Scan for the cell matching the given text and deliver its (X, Y) coordinate at center. 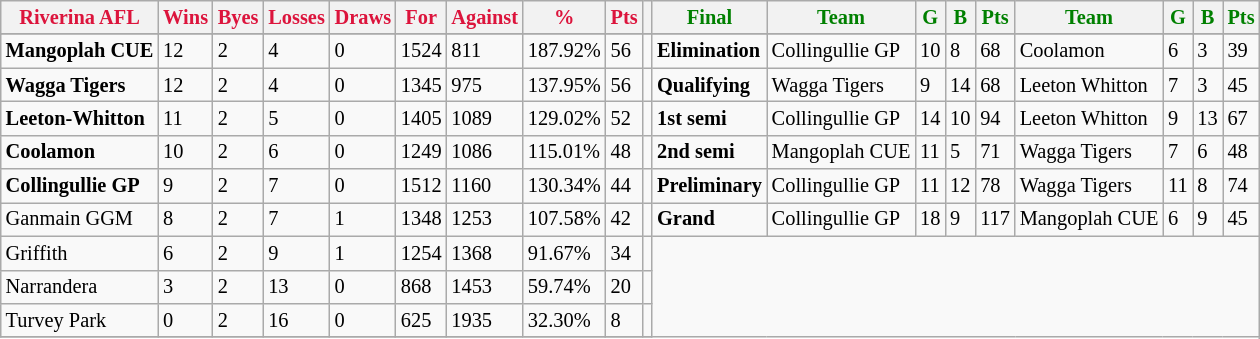
1254 (421, 253)
59.74% (564, 287)
Losses (296, 17)
1935 (484, 320)
18 (930, 219)
1160 (484, 186)
42 (624, 219)
1524 (421, 51)
1348 (421, 219)
34 (624, 253)
52 (624, 118)
Wins (186, 17)
39 (1242, 51)
187.92% (564, 51)
16 (296, 320)
78 (994, 186)
975 (484, 85)
129.02% (564, 118)
Draws (363, 17)
1st semi (710, 118)
1345 (421, 85)
1453 (484, 287)
Grand (710, 219)
Preliminary (710, 186)
117 (994, 219)
107.58% (564, 219)
For (421, 17)
Riverina AFL (80, 17)
32.30% (564, 320)
1368 (484, 253)
868 (421, 287)
91.67% (564, 253)
2nd semi (710, 152)
115.01% (564, 152)
625 (421, 320)
74 (1242, 186)
811 (484, 51)
% (564, 17)
71 (994, 152)
Turvey Park (80, 320)
44 (624, 186)
1249 (421, 152)
Narrandera (80, 287)
Byes (238, 17)
20 (624, 287)
137.95% (564, 85)
Final (710, 17)
Against (484, 17)
1512 (421, 186)
Elimination (710, 51)
94 (994, 118)
Griffith (80, 253)
Ganmain GGM (80, 219)
1253 (484, 219)
1089 (484, 118)
130.34% (564, 186)
1086 (484, 152)
Qualifying (710, 85)
1405 (421, 118)
67 (1242, 118)
Leeton-Whitton (80, 118)
